Extract the [x, y] coordinate from the center of the cell holding the provided text.  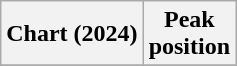
Peakposition [189, 34]
Chart (2024) [72, 34]
